From the cell containing the given text, extract its center point as [X, Y] coordinate. 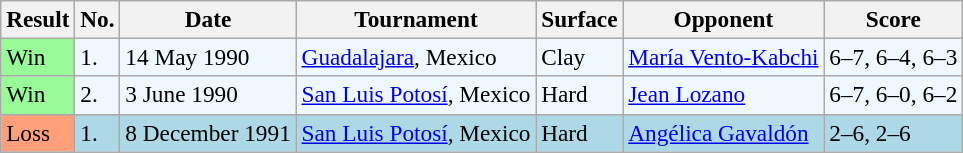
Clay [580, 57]
Opponent [724, 19]
Loss [38, 133]
2. [98, 95]
Result [38, 19]
Angélica Gavaldón [724, 133]
Score [894, 19]
6–7, 6–0, 6–2 [894, 95]
No. [98, 19]
2–6, 2–6 [894, 133]
14 May 1990 [208, 57]
Tournament [416, 19]
María Vento-Kabchi [724, 57]
8 December 1991 [208, 133]
Surface [580, 19]
Date [208, 19]
Jean Lozano [724, 95]
Guadalajara, Mexico [416, 57]
6–7, 6–4, 6–3 [894, 57]
3 June 1990 [208, 95]
